Output the [X, Y] coordinate of the center of the cell containing the given text.  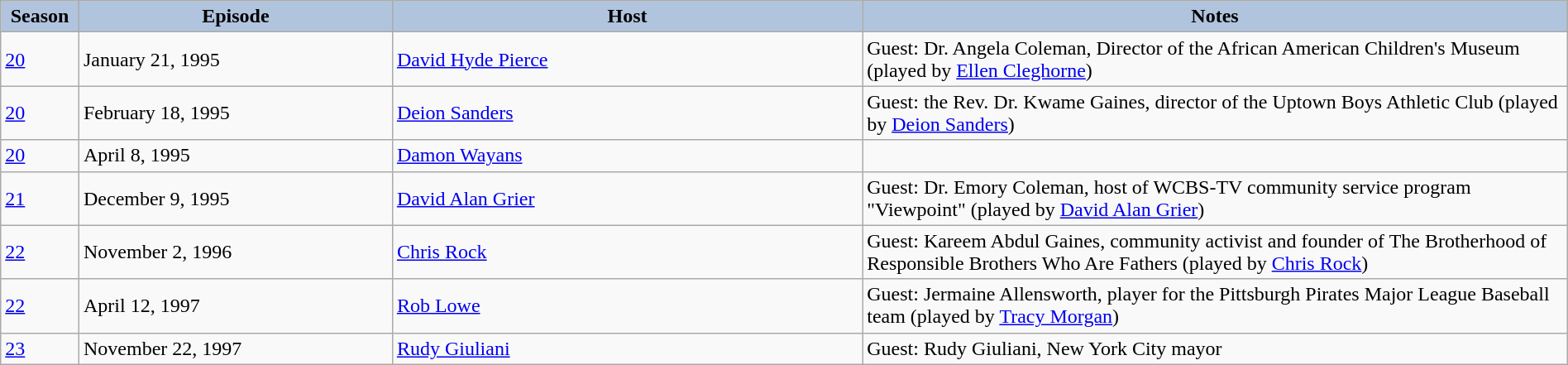
21 [40, 199]
November 2, 1996 [235, 252]
Guest: Dr. Emory Coleman, host of WCBS-TV community service program "Viewpoint" (played by David Alan Grier) [1216, 199]
December 9, 1995 [235, 199]
Guest: Rudy Giuliani, New York City mayor [1216, 348]
Rob Lowe [627, 306]
April 8, 1995 [235, 156]
February 18, 1995 [235, 113]
Guest: Kareem Abdul Gaines, community activist and founder of The Brotherhood of Responsible Brothers Who Are Fathers (played by Chris Rock) [1216, 252]
Guest: Dr. Angela Coleman, Director of the African American Children's Museum (played by Ellen Cleghorne) [1216, 60]
Chris Rock [627, 252]
David Alan Grier [627, 199]
Host [627, 17]
Guest: Jermaine Allensworth, player for the Pittsburgh Pirates Major League Baseball team (played by Tracy Morgan) [1216, 306]
November 22, 1997 [235, 348]
Notes [1216, 17]
Damon Wayans [627, 156]
Season [40, 17]
David Hyde Pierce [627, 60]
Rudy Giuliani [627, 348]
Deion Sanders [627, 113]
23 [40, 348]
January 21, 1995 [235, 60]
April 12, 1997 [235, 306]
Episode [235, 17]
Guest: the Rev. Dr. Kwame Gaines, director of the Uptown Boys Athletic Club (played by Deion Sanders) [1216, 113]
